Capture the cell that displays the provided text and extract its (X, Y) central coordinate. 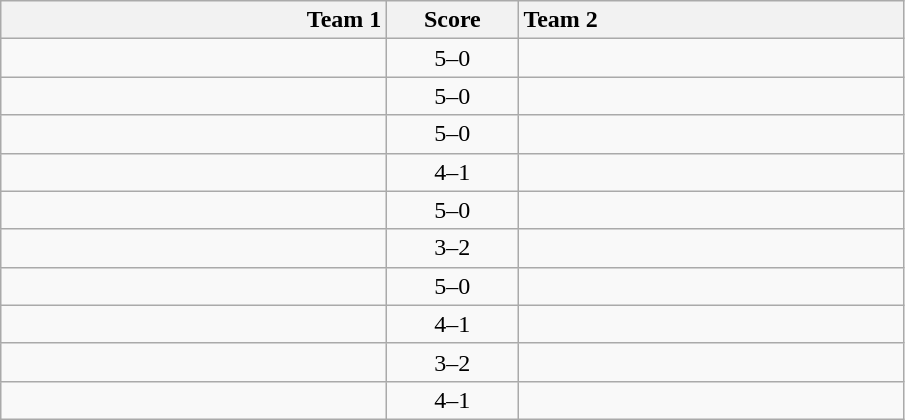
Score (452, 20)
Team 2 (711, 20)
Team 1 (194, 20)
